Extract the (X, Y) coordinate from the center of the cell holding the provided text.  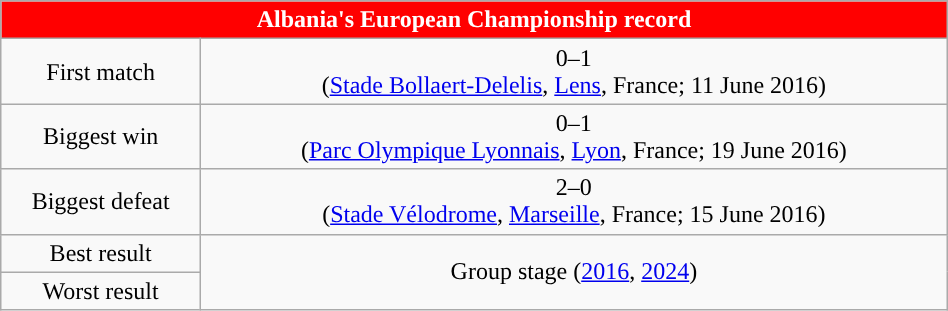
Worst result (101, 291)
Albania's European Championship record (474, 20)
0–1 (Parc Olympique Lyonnais, Lyon, France; 19 June 2016) (574, 136)
0–1 (Stade Bollaert-Delelis, Lens, France; 11 June 2016) (574, 72)
Biggest defeat (101, 202)
Group stage (2016, 2024) (574, 272)
Biggest win (101, 136)
Best result (101, 253)
First match (101, 72)
2–0 (Stade Vélodrome, Marseille, France; 15 June 2016) (574, 202)
